Output the [X, Y] coordinate of the center of the cell containing the given text.  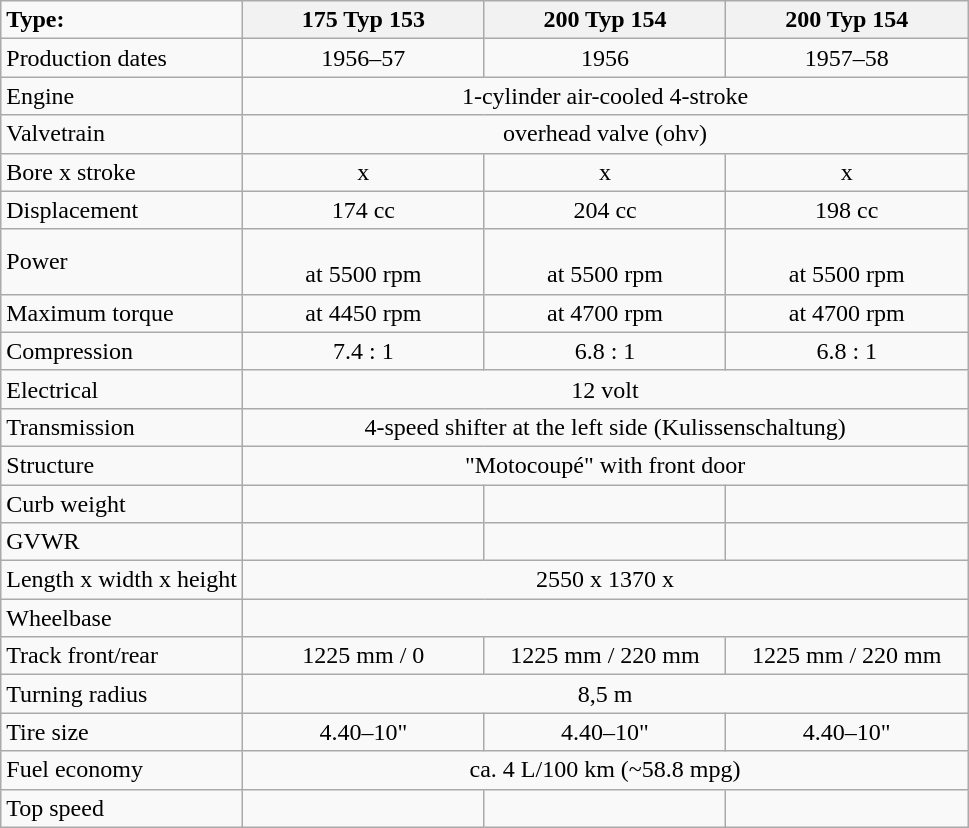
Fuel economy [122, 770]
1225 mm / 0 [363, 656]
1956 [605, 58]
Production dates [122, 58]
Wheelbase [122, 618]
2550 x 1370 x [604, 580]
ca. 4 L/100 km (~58.8 mpg) [604, 770]
Power [122, 262]
overhead valve (ohv) [604, 134]
1957–58 [847, 58]
4-speed shifter at the left side (Kulissenschaltung) [604, 427]
Displacement [122, 210]
Type: [122, 20]
Maximum torque [122, 313]
7.4 : 1 [363, 351]
Curb weight [122, 503]
12 volt [604, 389]
GVWR [122, 542]
at 4450 rpm [363, 313]
Track front/rear [122, 656]
Valvetrain [122, 134]
174 cc [363, 210]
Transmission [122, 427]
Compression [122, 351]
1956–57 [363, 58]
Engine [122, 96]
Bore x stroke [122, 172]
Tire size [122, 732]
1-cylinder air-cooled 4-stroke [604, 96]
175 Typ 153 [363, 20]
Turning radius [122, 694]
Length x width x height [122, 580]
204 cc [605, 210]
"Motocoupé" with front door [604, 465]
Top speed [122, 808]
8,5 m [604, 694]
Electrical [122, 389]
Structure [122, 465]
198 cc [847, 210]
